Determine the [X, Y] coordinate at the center of the cell enclosing the given text.  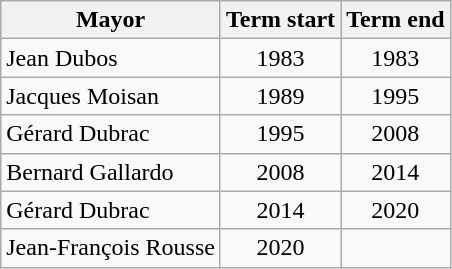
Mayor [111, 20]
Jean Dubos [111, 58]
Jacques Moisan [111, 96]
Jean-François Rousse [111, 248]
Term end [396, 20]
1989 [280, 96]
Bernard Gallardo [111, 172]
Term start [280, 20]
